Identify which cell holds the provided text, then report its [x, y] central coordinate. 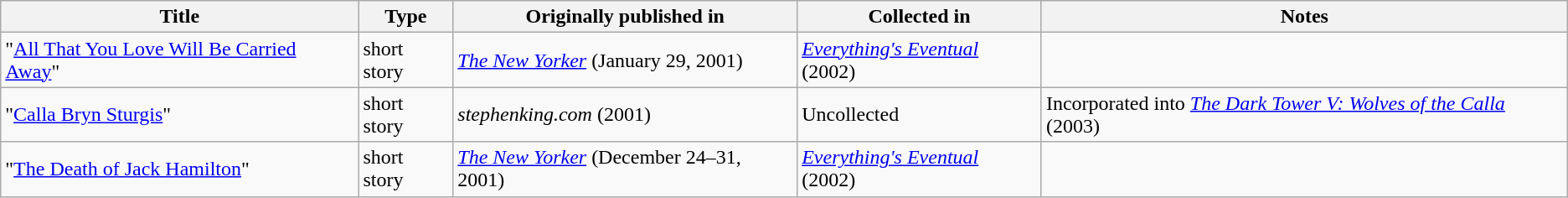
Collected in [920, 17]
Originally published in [625, 17]
Incorporated into The Dark Tower V: Wolves of the Calla (2003) [1304, 114]
Type [405, 17]
Uncollected [920, 114]
The New Yorker (January 29, 2001) [625, 60]
"Calla Bryn Sturgis" [179, 114]
stephenking.com (2001) [625, 114]
Notes [1304, 17]
"All That You Love Will Be Carried Away" [179, 60]
The New Yorker (December 24–31, 2001) [625, 169]
Title [179, 17]
"The Death of Jack Hamilton" [179, 169]
